Search for the cell housing the specified text and yield its (x, y) center coordinate. 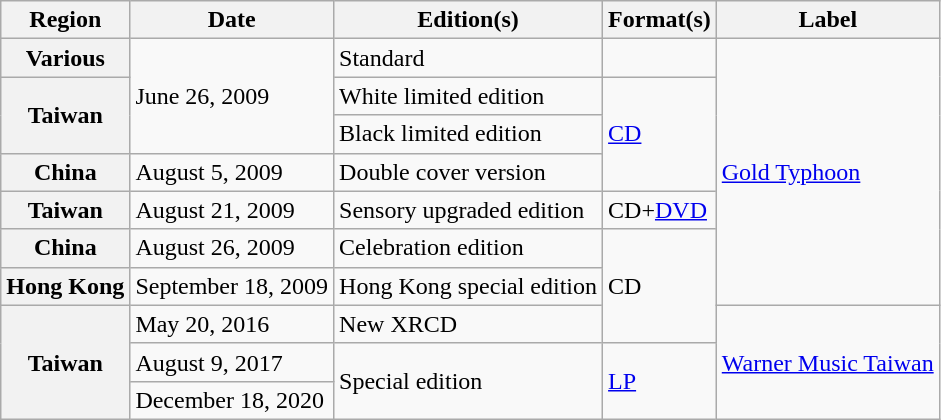
September 18, 2009 (232, 286)
June 26, 2009 (232, 96)
August 26, 2009 (232, 248)
Sensory upgraded edition (468, 210)
White limited edition (468, 96)
August 9, 2017 (232, 362)
CD+DVD (660, 210)
LP (660, 381)
Format(s) (660, 20)
Date (232, 20)
Gold Typhoon (828, 172)
December 18, 2020 (232, 400)
Hong Kong (66, 286)
Special edition (468, 381)
August 5, 2009 (232, 172)
Region (66, 20)
May 20, 2016 (232, 324)
Black limited edition (468, 134)
Standard (468, 58)
Edition(s) (468, 20)
Various (66, 58)
Label (828, 20)
August 21, 2009 (232, 210)
New XRCD (468, 324)
Warner Music Taiwan (828, 362)
Celebration edition (468, 248)
Double cover version (468, 172)
Hong Kong special edition (468, 286)
